From the cell containing the given text, extract its center point as [X, Y] coordinate. 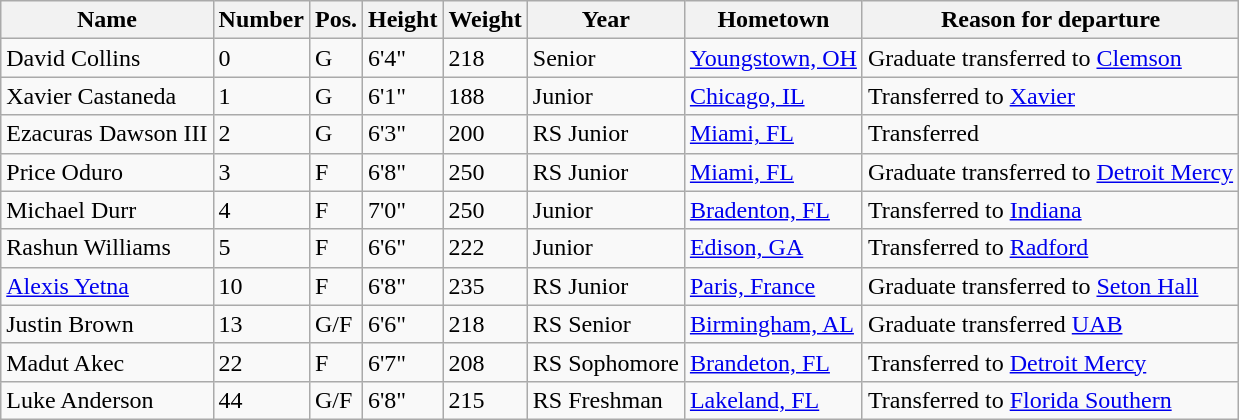
4 [261, 210]
188 [485, 96]
Transferred to Xavier [1050, 96]
Xavier Castaneda [107, 96]
Year [606, 20]
10 [261, 286]
1 [261, 96]
0 [261, 58]
Reason for departure [1050, 20]
235 [485, 286]
Madut Akec [107, 362]
Height [403, 20]
Graduate transferred to Seton Hall [1050, 286]
6'7" [403, 362]
RS Senior [606, 324]
Price Oduro [107, 172]
Hometown [773, 20]
Brandeton, FL [773, 362]
Senior [606, 58]
Pos. [336, 20]
Alexis Yetna [107, 286]
Transferred to Detroit Mercy [1050, 362]
Graduate transferred to Clemson [1050, 58]
208 [485, 362]
6'4" [403, 58]
44 [261, 400]
2 [261, 134]
22 [261, 362]
David Collins [107, 58]
Graduate transferred UAB [1050, 324]
Justin Brown [107, 324]
Rashun Williams [107, 248]
222 [485, 248]
Transferred [1050, 134]
Lakeland, FL [773, 400]
215 [485, 400]
Transferred to Radford [1050, 248]
RS Sophomore [606, 362]
Bradenton, FL [773, 210]
Transferred to Florida Southern [1050, 400]
Birmingham, AL [773, 324]
Luke Anderson [107, 400]
3 [261, 172]
Paris, France [773, 286]
Weight [485, 20]
6'3" [403, 134]
RS Freshman [606, 400]
Transferred to Indiana [1050, 210]
Name [107, 20]
Chicago, IL [773, 96]
13 [261, 324]
Youngstown, OH [773, 58]
7'0" [403, 210]
5 [261, 248]
Edison, GA [773, 248]
Graduate transferred to Detroit Mercy [1050, 172]
Michael Durr [107, 210]
Ezacuras Dawson III [107, 134]
6'1" [403, 96]
Number [261, 20]
200 [485, 134]
